For the text-containing cell, return its midpoint in [X, Y] coordinate format. 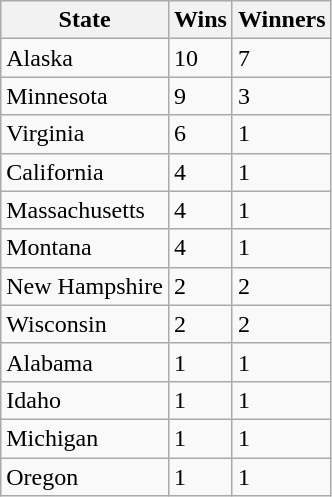
3 [282, 96]
Wisconsin [85, 324]
Montana [85, 248]
Wins [200, 20]
New Hampshire [85, 286]
Alabama [85, 362]
State [85, 20]
Minnesota [85, 96]
Oregon [85, 477]
7 [282, 58]
Idaho [85, 400]
California [85, 172]
10 [200, 58]
Winners [282, 20]
Massachusetts [85, 210]
Alaska [85, 58]
6 [200, 134]
Virginia [85, 134]
Michigan [85, 438]
9 [200, 96]
